Detect which cell encompasses the target text, then output its [X, Y] center coordinate. 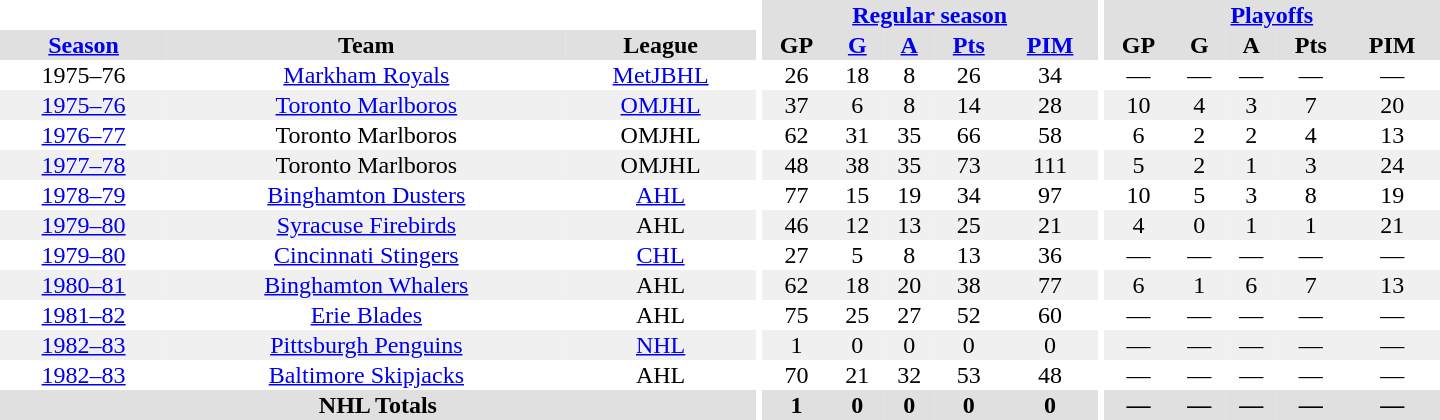
24 [1392, 165]
15 [857, 195]
1981–82 [84, 315]
Playoffs [1272, 15]
66 [968, 135]
1980–81 [84, 285]
1978–79 [84, 195]
97 [1050, 195]
Binghamton Whalers [366, 285]
1976–77 [84, 135]
NHL Totals [378, 405]
Erie Blades [366, 315]
53 [968, 375]
Pittsburgh Penguins [366, 345]
Season [84, 45]
111 [1050, 165]
60 [1050, 315]
Team [366, 45]
73 [968, 165]
46 [797, 225]
Syracuse Firebirds [366, 225]
1977–78 [84, 165]
14 [968, 105]
Cincinnati Stingers [366, 255]
75 [797, 315]
58 [1050, 135]
32 [909, 375]
Baltimore Skipjacks [366, 375]
31 [857, 135]
Markham Royals [366, 75]
28 [1050, 105]
NHL [660, 345]
36 [1050, 255]
52 [968, 315]
CHL [660, 255]
MetJBHL [660, 75]
70 [797, 375]
Binghamton Dusters [366, 195]
37 [797, 105]
Regular season [930, 15]
12 [857, 225]
League [660, 45]
